Provide the [x, y] coordinate of the cell's center where the given text is located.  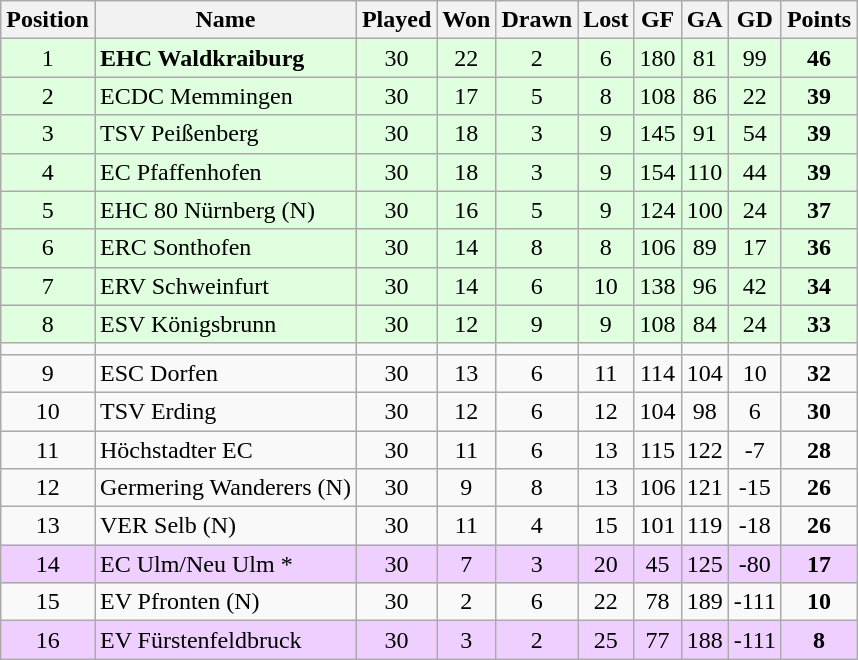
ESV Königsbrunn [225, 324]
20 [606, 564]
ERV Schweinfurt [225, 286]
100 [704, 210]
42 [754, 286]
32 [818, 373]
Name [225, 20]
Drawn [537, 20]
TSV Peißenberg [225, 134]
33 [818, 324]
GA [704, 20]
54 [754, 134]
145 [658, 134]
99 [754, 58]
122 [704, 449]
VER Selb (N) [225, 526]
EHC 80 Nürnberg (N) [225, 210]
Lost [606, 20]
101 [658, 526]
Won [466, 20]
EC Ulm/Neu Ulm * [225, 564]
89 [704, 248]
Germering Wanderers (N) [225, 488]
119 [704, 526]
ESC Dorfen [225, 373]
GF [658, 20]
-18 [754, 526]
124 [658, 210]
Höchstadter EC [225, 449]
TSV Erding [225, 411]
EV Fürstenfeldbruck [225, 640]
25 [606, 640]
36 [818, 248]
86 [704, 96]
78 [658, 602]
121 [704, 488]
ECDC Memmingen [225, 96]
138 [658, 286]
77 [658, 640]
Played [396, 20]
98 [704, 411]
Points [818, 20]
-15 [754, 488]
44 [754, 172]
114 [658, 373]
34 [818, 286]
ERC Sonthofen [225, 248]
84 [704, 324]
110 [704, 172]
188 [704, 640]
115 [658, 449]
125 [704, 564]
46 [818, 58]
45 [658, 564]
91 [704, 134]
180 [658, 58]
EHC Waldkraiburg [225, 58]
189 [704, 602]
28 [818, 449]
EV Pfronten (N) [225, 602]
-80 [754, 564]
96 [704, 286]
EC Pfaffenhofen [225, 172]
154 [658, 172]
-7 [754, 449]
1 [48, 58]
37 [818, 210]
GD [754, 20]
Position [48, 20]
81 [704, 58]
